Output the [x, y] coordinate of the center of the cell containing the given text.  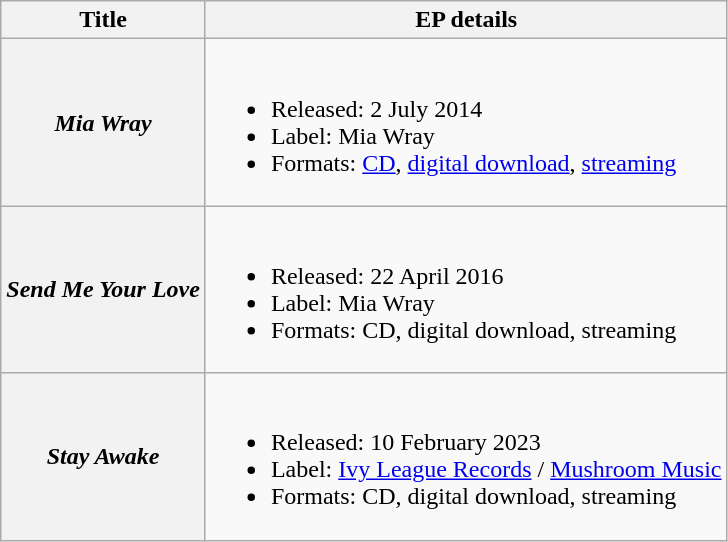
Released: 10 February 2023Label: Ivy League Records / Mushroom MusicFormats: CD, digital download, streaming [466, 456]
Mia Wray [104, 122]
EP details [466, 20]
Stay Awake [104, 456]
Title [104, 20]
Released: 22 April 2016Label: Mia Wray Formats: CD, digital download, streaming [466, 290]
Released: 2 July 2014Label: Mia Wray Formats: CD, digital download, streaming [466, 122]
Send Me Your Love [104, 290]
